Determine the [x, y] coordinate at the center of the cell enclosing the given text.  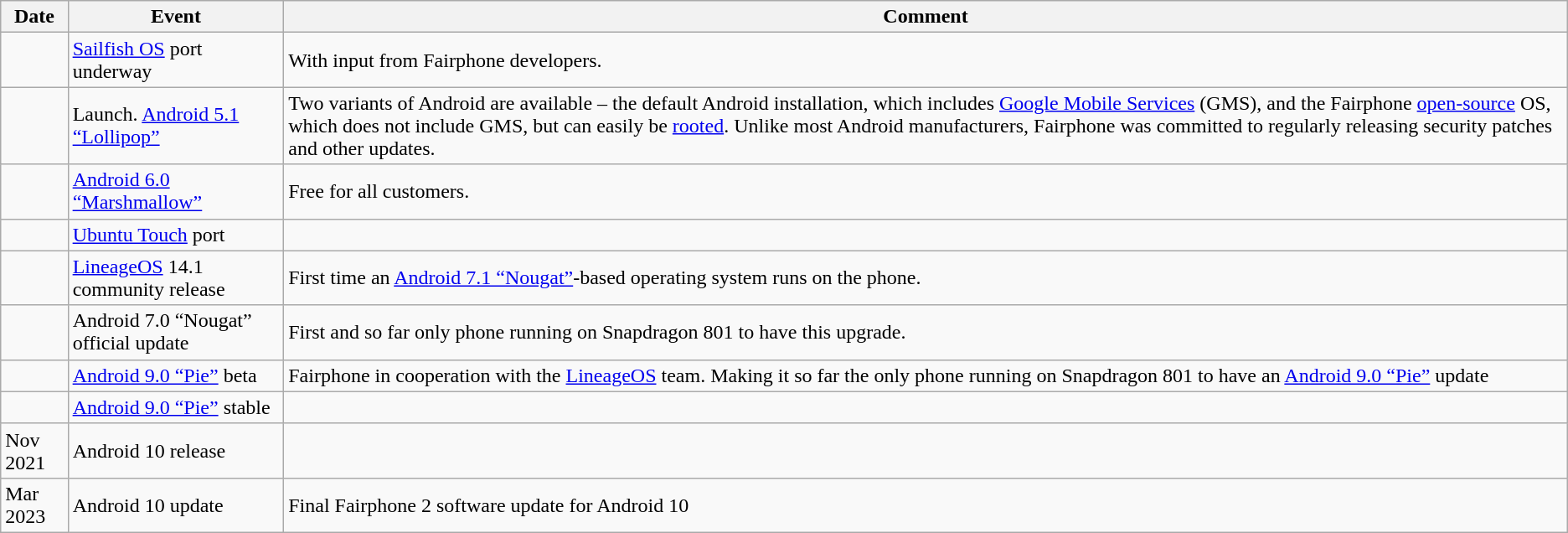
Comment [926, 17]
Final Fairphone 2 software update for Android 10 [926, 505]
Fairphone in cooperation with the LineageOS team. Making it so far the only phone running on Snapdragon 801 to have an Android 9.0 “Pie” update [926, 375]
Android 10 release [176, 451]
Free for all customers. [926, 191]
Nov 2021 [34, 451]
Launch. Android 5.1 “Lollipop” [176, 126]
Sailfish OS port underway [176, 60]
With input from Fairphone developers. [926, 60]
Android 10 update [176, 505]
First time an Android 7.1 “Nougat”-based operating system runs on the phone. [926, 278]
Ubuntu Touch port [176, 235]
Android 9.0 “Pie” beta [176, 375]
Mar 2023 [34, 505]
LineageOS 14.1 community release [176, 278]
Android 6.0 “Marshmallow” [176, 191]
Android 9.0 “Pie” stable [176, 407]
First and so far only phone running on Snapdragon 801 to have this upgrade. [926, 332]
Event [176, 17]
Android 7.0 “Nougat” official update [176, 332]
Date [34, 17]
